From the cell containing the given text, extract its center point as (x, y) coordinate. 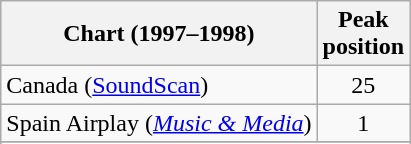
Spain Airplay (Music & Media) (159, 123)
Chart (1997–1998) (159, 34)
Canada (SoundScan) (159, 85)
25 (363, 85)
1 (363, 123)
Peakposition (363, 34)
